Return the [x, y] coordinate for the center point of the cell that contains the specified text.  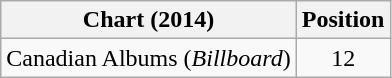
Position [343, 20]
Canadian Albums (Billboard) [149, 58]
12 [343, 58]
Chart (2014) [149, 20]
